Output the (x, y) coordinate of the center of the cell containing the given text.  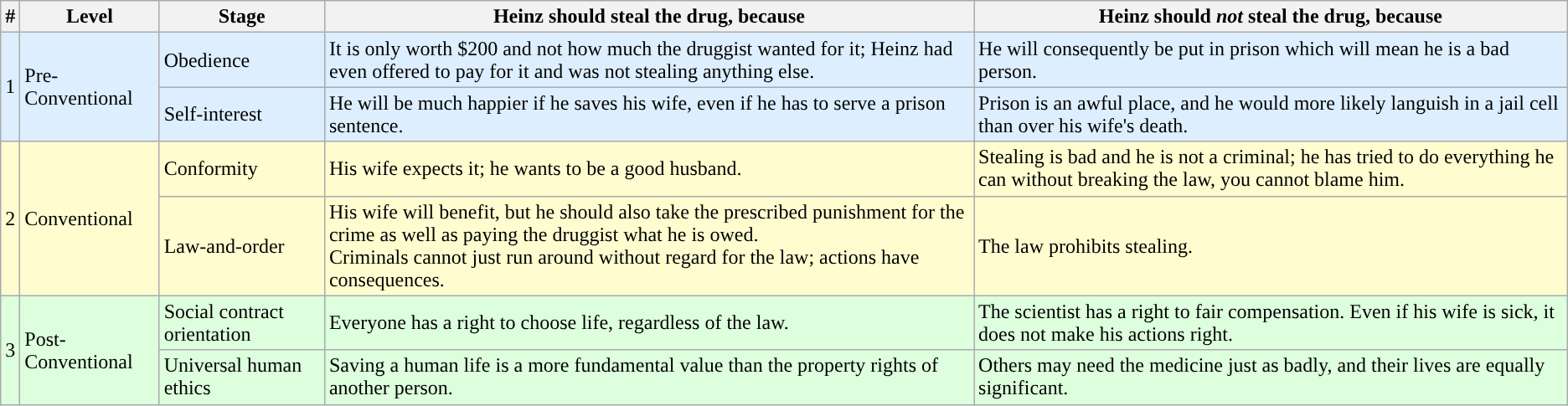
He will be much happier if he saves his wife, even if he has to serve a prison sentence. (648, 114)
Saving a human life is a more fundamental value than the property rights of another person. (648, 377)
Social contract orientation (241, 323)
Everyone has a right to choose life, regardless of the law. (648, 323)
The scientist has a right to fair compensation. Even if his wife is sick, it does not make his actions right. (1271, 323)
Conventional (90, 218)
Stage (241, 17)
3 (10, 350)
Prison is an awful place, and he would more likely languish in a jail cell than over his wife's death. (1271, 114)
Post-Conventional (90, 350)
Stealing is bad and he is not a criminal; he has tried to do everything he can without breaking the law, you cannot blame him. (1271, 169)
Universal human ethics (241, 377)
# (10, 17)
He will consequently be put in prison which will mean he is a bad person. (1271, 60)
Heinz should not steal the drug, because (1271, 17)
His wife expects it; he wants to be a good husband. (648, 169)
1 (10, 87)
Others may need the medicine just as badly, and their lives are equally significant. (1271, 377)
Level (90, 17)
It is only worth $200 and not how much the druggist wanted for it; Heinz had even offered to pay for it and was not stealing anything else. (648, 60)
Obedience (241, 60)
Conformity (241, 169)
2 (10, 218)
Pre-Conventional (90, 87)
The law prohibits stealing. (1271, 246)
Heinz should steal the drug, because (648, 17)
Law-and-order (241, 246)
Self-interest (241, 114)
